Pinpoint the cell where the given text exists, returning its (x, y) midpoint coordinate. 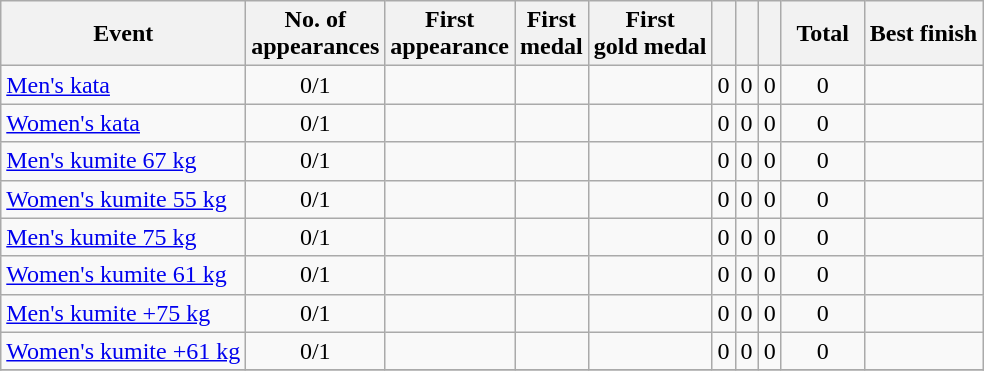
Men's kumite 75 kg (124, 237)
No. ofappearances (316, 34)
Firstgold medal (650, 34)
Firstappearance (450, 34)
Best finish (923, 34)
Event (124, 34)
Women's kumite 61 kg (124, 275)
Men's kata (124, 85)
Women's kumite 55 kg (124, 199)
Men's kumite +75 kg (124, 313)
Women's kata (124, 123)
Total (822, 34)
Firstmedal (551, 34)
Men's kumite 67 kg (124, 161)
Women's kumite +61 kg (124, 351)
